Provide the [x, y] coordinate of the cell's center where the given text is located.  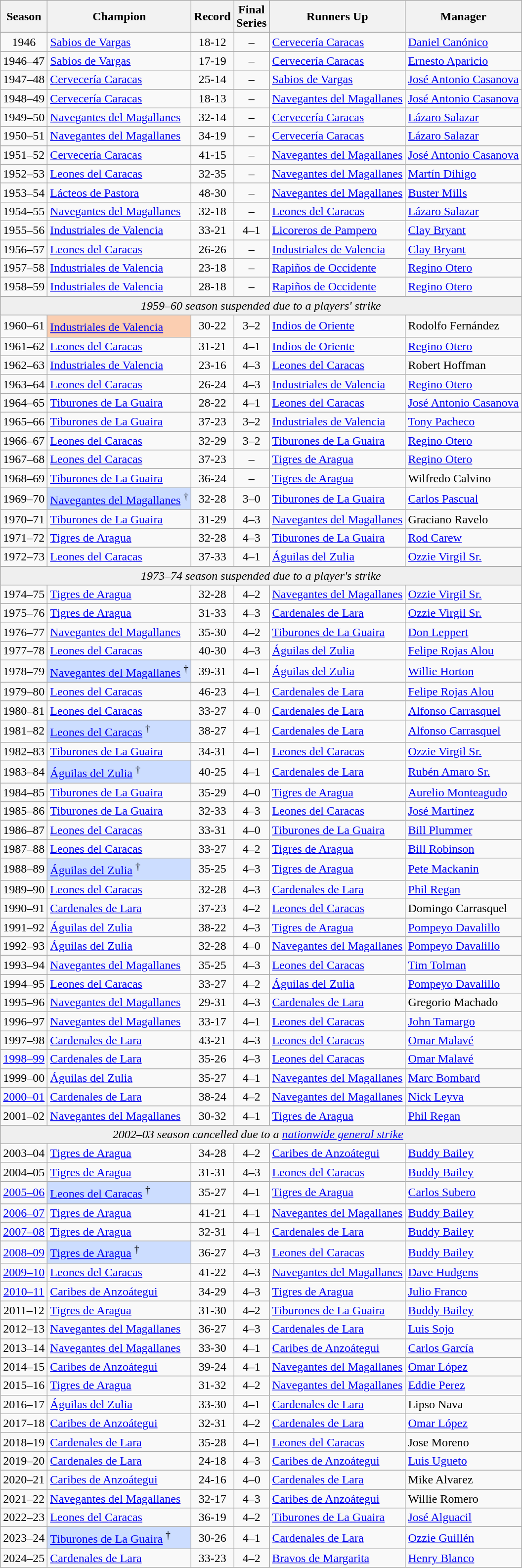
1977–78 [24, 651]
Luis Ugueto [464, 1461]
1988–89 [24, 870]
2019–20 [24, 1461]
Tim Tolman [464, 965]
Tigres de Aragua † [120, 1252]
23-18 [213, 268]
26-26 [213, 249]
2005–06 [24, 1193]
Mike Alvarez [464, 1479]
Willie Horton [464, 672]
1963–64 [24, 384]
34-31 [213, 751]
1973–74 season suspended due to a player's strike [261, 576]
38-22 [213, 927]
Bill Robinson [464, 849]
José Martínez [464, 811]
Lácteos de Pastora [120, 192]
1954–55 [24, 211]
41-22 [213, 1273]
24-18 [213, 1461]
Carlos Pascual [464, 499]
32-29 [213, 441]
Henry Blanco [464, 1558]
1996–97 [24, 1021]
1957–58 [24, 268]
Record [213, 17]
Champion [120, 17]
1953–54 [24, 192]
32-35 [213, 174]
1995–96 [24, 1003]
31-30 [213, 1310]
1984–85 [24, 792]
1969–70 [24, 499]
1976–77 [24, 632]
1970–71 [24, 519]
38-24 [213, 1097]
1975–76 [24, 613]
28-18 [213, 287]
37-33 [213, 556]
Bravos de Margarita [337, 1558]
Carlos Subero [464, 1193]
2010–11 [24, 1291]
1958–59 [24, 287]
1951–52 [24, 155]
32-17 [213, 1498]
Wilfredo Calvino [464, 478]
1974–75 [24, 595]
2015–16 [24, 1385]
30-26 [213, 1538]
36-19 [213, 1518]
1956–57 [24, 249]
Gregorio Machado [464, 1003]
1994–95 [24, 984]
1971–72 [24, 538]
1948–49 [24, 98]
38-27 [213, 731]
Luis Sojo [464, 1329]
25-14 [213, 80]
2014–15 [24, 1367]
2018–19 [24, 1442]
Dave Hudgens [464, 1273]
26-24 [213, 384]
Rubén Amaro Sr. [464, 772]
31-31 [213, 1172]
Season [24, 17]
1979–80 [24, 692]
1992–93 [24, 946]
31-33 [213, 613]
1966–67 [24, 441]
1946 [24, 42]
30-32 [213, 1115]
36-24 [213, 478]
31-29 [213, 519]
18-13 [213, 98]
Runners Up [337, 17]
1997–98 [24, 1040]
2003–04 [24, 1153]
1986–87 [24, 830]
2000–01 [24, 1097]
28-22 [213, 403]
39-24 [213, 1367]
1999–00 [24, 1078]
1961–62 [24, 346]
32-18 [213, 211]
24-16 [213, 1479]
Licoreros de Pampero [337, 230]
39-31 [213, 672]
Tony Pacheco [464, 422]
35-28 [213, 1442]
33-23 [213, 1558]
33-21 [213, 230]
31-21 [213, 346]
Eddie Perez [464, 1385]
Don Leppert [464, 632]
2022–23 [24, 1518]
32-14 [213, 117]
2011–12 [24, 1310]
1982–83 [24, 751]
Ernesto Aparicio [464, 61]
1962–63 [24, 365]
1981–82 [24, 731]
2012–13 [24, 1329]
2021–22 [24, 1498]
35-30 [213, 632]
Bill Plummer [464, 830]
48-30 [213, 192]
35-29 [213, 792]
1989–90 [24, 890]
3–0 [251, 499]
33-31 [213, 830]
2017–18 [24, 1423]
Manager [464, 17]
1949–50 [24, 117]
2009–10 [24, 1273]
2008–09 [24, 1252]
Carlos García [464, 1348]
Robert Hoffman [464, 365]
18-12 [213, 42]
31-32 [213, 1385]
40-25 [213, 772]
1993–94 [24, 965]
41-21 [213, 1213]
1960–61 [24, 326]
34-28 [213, 1153]
Marc Bombard [464, 1078]
1947–48 [24, 80]
2007–08 [24, 1232]
1965–66 [24, 422]
1967–68 [24, 460]
33-17 [213, 1021]
1964–65 [24, 403]
Jose Moreno [464, 1442]
30-22 [213, 326]
1946–47 [24, 61]
34-29 [213, 1291]
1950–51 [24, 136]
2004–05 [24, 1172]
1990–91 [24, 909]
Tiburones de La Guaira † [120, 1538]
1972–73 [24, 556]
2023–24 [24, 1538]
1959–60 season suspended due to a players' strike [261, 306]
Lipso Nava [464, 1404]
23-16 [213, 365]
43-21 [213, 1040]
John Tamargo [464, 1021]
Daniel Canónico [464, 42]
1987–88 [24, 849]
1998–99 [24, 1059]
41-15 [213, 155]
1983–84 [24, 772]
32-33 [213, 811]
17-19 [213, 61]
1985–86 [24, 811]
Willie Romero [464, 1498]
Aurelio Monteagudo [464, 792]
34-19 [213, 136]
2013–14 [24, 1348]
Martín Dihigo [464, 174]
Domingo Carrasquel [464, 909]
2001–02 [24, 1115]
1955–56 [24, 230]
1980–81 [24, 710]
José Alguacil [464, 1518]
2024–25 [24, 1558]
2006–07 [24, 1213]
35-26 [213, 1059]
29-31 [213, 1003]
Ozzie Guillén [464, 1538]
Graciano Ravelo [464, 519]
Buster Mills [464, 192]
46-23 [213, 692]
40-30 [213, 651]
Julio Franco [464, 1291]
2020–21 [24, 1479]
Rod Carew [464, 538]
Pete Mackanin [464, 870]
FinalSeries [251, 17]
2016–17 [24, 1404]
2002–03 season cancelled due to a nationwide general strike [261, 1134]
1952–53 [24, 174]
Nick Leyva [464, 1097]
1978–79 [24, 672]
1968–69 [24, 478]
1991–92 [24, 927]
Rodolfo Fernández [464, 326]
